Search for the cell housing the specified text and yield its [x, y] center coordinate. 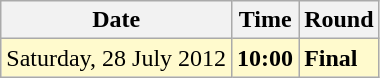
Date [116, 20]
Saturday, 28 July 2012 [116, 58]
10:00 [266, 58]
Round [339, 20]
Time [266, 20]
Final [339, 58]
